From the cell containing the given text, extract its center point as (x, y) coordinate. 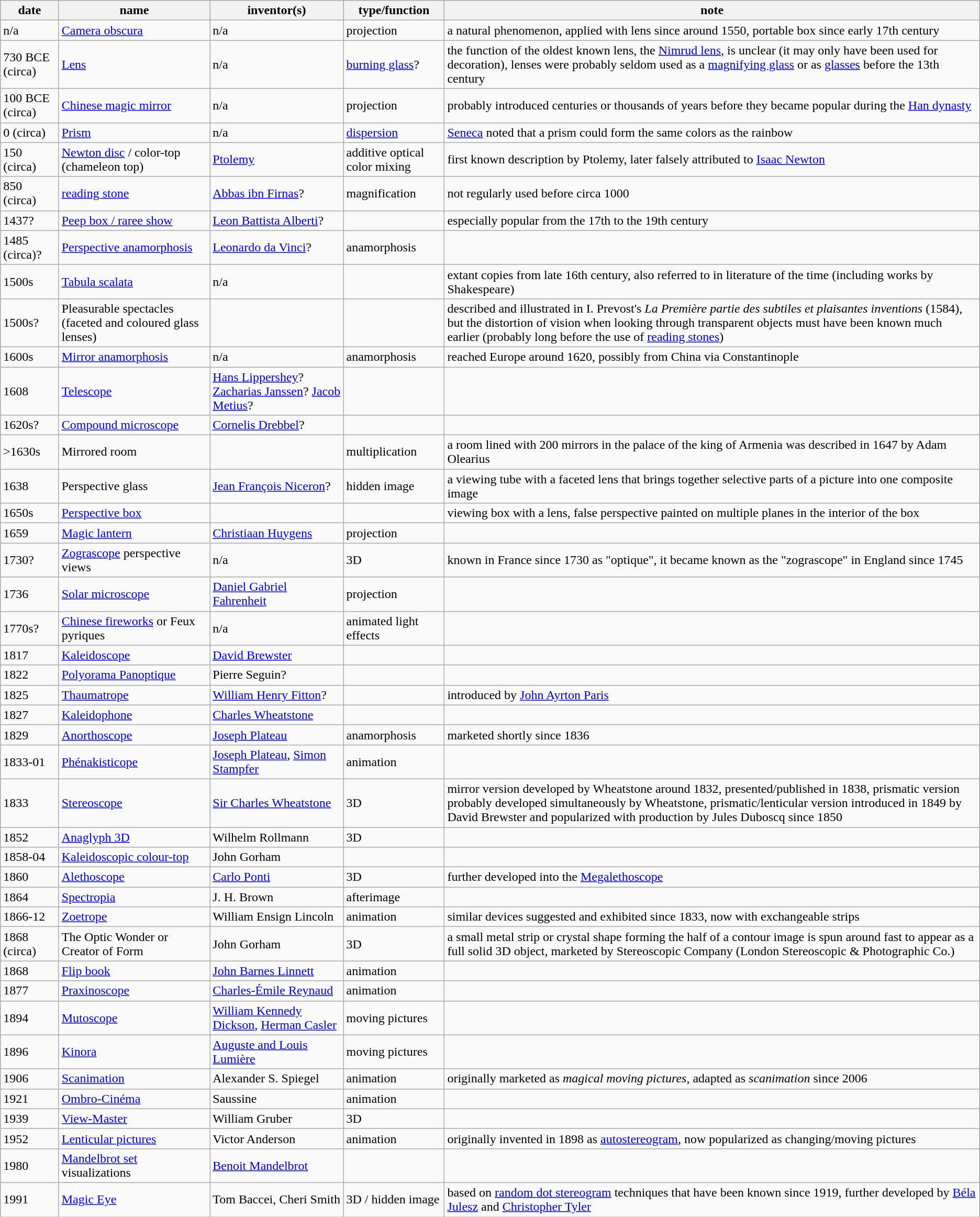
1822 (29, 675)
1991 (29, 1199)
1770s? (29, 628)
extant copies from late 16th century, also referred to in literature of the time (including works by Shakespeare) (712, 282)
Prism (134, 132)
1620s? (29, 425)
730 BCE (circa) (29, 64)
Saussine (276, 1099)
1600s (29, 357)
Mandelbrot set visualizations (134, 1166)
1736 (29, 594)
Alexander S. Spiegel (276, 1079)
Seneca noted that a prism could form the same colors as the rainbow (712, 132)
note (712, 10)
Cornelis Drebbel? (276, 425)
probably introduced centuries or thousands of years before they became popular during the Han dynasty (712, 106)
a room lined with 200 mirrors in the palace of the king of Armenia was described in 1647 by Adam Olearius (712, 452)
1500s (29, 282)
Chinese fireworks or Feux pyriques (134, 628)
Pierre Seguin? (276, 675)
J. H. Brown (276, 897)
1896 (29, 1052)
1500s? (29, 323)
Phénakisticope (134, 761)
William Ensign Lincoln (276, 917)
1860 (29, 877)
afterimage (394, 897)
marketed shortly since 1836 (712, 735)
100 BCE (circa) (29, 106)
Carlo Ponti (276, 877)
similar devices suggested and exhibited since 1833, now with exchangeable strips (712, 917)
Telescope (134, 391)
Mirror anamorphosis (134, 357)
date (29, 10)
Flip book (134, 971)
Perspective anamorphosis (134, 247)
originally invented in 1898 as autostereogram, now popularized as changing/moving pictures (712, 1138)
Abbas ibn Firnas? (276, 194)
Leonardo da Vinci? (276, 247)
especially popular from the 17th to the 19th century (712, 220)
1921 (29, 1099)
a viewing tube with a faceted lens that brings together selective parts of a picture into one composite image (712, 486)
additive optical color mixing (394, 159)
Charles Wheatstone (276, 715)
Tom Baccei, Cheri Smith (276, 1199)
1730? (29, 560)
1608 (29, 391)
1980 (29, 1166)
1650s (29, 513)
Thaumatrope (134, 695)
multiplication (394, 452)
Ptolemy (276, 159)
Lenticular pictures (134, 1138)
1864 (29, 897)
1833 (29, 803)
magnification (394, 194)
0 (circa) (29, 132)
Alethoscope (134, 877)
Daniel Gabriel Fahrenheit (276, 594)
1939 (29, 1119)
1825 (29, 695)
Chinese magic mirror (134, 106)
Mirrored room (134, 452)
Perspective box (134, 513)
1952 (29, 1138)
reading stone (134, 194)
Kaleidoscopic colour-top (134, 857)
1833-01 (29, 761)
burning glass? (394, 64)
Joseph Plateau, Simon Stampfer (276, 761)
Stereoscope (134, 803)
animated light effects (394, 628)
a natural phenomenon, applied with lens since around 1550, portable box since early 17th century (712, 30)
Spectropia (134, 897)
Auguste and Louis Lumière (276, 1052)
name (134, 10)
Ombro-Cinéma (134, 1099)
further developed into the Megalethoscope (712, 877)
1868 (29, 971)
Kaleidophone (134, 715)
Zograscope perspective views (134, 560)
1868 (circa) (29, 944)
Charles-Émile Reynaud (276, 991)
Leon Battista Alberti? (276, 220)
Compound microscope (134, 425)
Lens (134, 64)
Tabula scalata (134, 282)
Sir Charles Wheatstone (276, 803)
Newton disc / color-top (chameleon top) (134, 159)
David Brewster (276, 655)
Kinora (134, 1052)
1866-12 (29, 917)
Magic Eye (134, 1199)
Scanimation (134, 1079)
View-Master (134, 1119)
3D / hidden image (394, 1199)
not regularly used before circa 1000 (712, 194)
introduced by John Ayrton Paris (712, 695)
Wilhelm Rollmann (276, 837)
Hans Lippershey? Zacharias Janssen? Jacob Metius? (276, 391)
1906 (29, 1079)
Pleasurable spectacles (faceted and coloured glass lenses) (134, 323)
1829 (29, 735)
Camera obscura (134, 30)
150 (circa) (29, 159)
Victor Anderson (276, 1138)
William Henry Fitton? (276, 695)
William Gruber (276, 1119)
1659 (29, 533)
based on random dot stereogram techniques that have been known since 1919, further developed by Béla Julesz and Christopher Tyler (712, 1199)
reached Europe around 1620, possibly from China via Constantinople (712, 357)
Joseph Plateau (276, 735)
1437? (29, 220)
Praxinoscope (134, 991)
Kaleidoscope (134, 655)
1894 (29, 1018)
1817 (29, 655)
Zoetrope (134, 917)
Anaglyph 3D (134, 837)
Perspective glass (134, 486)
1827 (29, 715)
The Optic Wonder or Creator of Form (134, 944)
William Kennedy Dickson, Herman Casler (276, 1018)
dispersion (394, 132)
850 (circa) (29, 194)
Solar microscope (134, 594)
John Barnes Linnett (276, 971)
Christiaan Huygens (276, 533)
known in France since 1730 as "optique", it became known as the "zograscope" in England since 1745 (712, 560)
Jean François Niceron? (276, 486)
>1630s (29, 452)
viewing box with a lens, false perspective painted on multiple planes in the interior of the box (712, 513)
1877 (29, 991)
Benoit Mandelbrot (276, 1166)
1485 (circa)? (29, 247)
inventor(s) (276, 10)
Magic lantern (134, 533)
first known description by Ptolemy, later falsely attributed to Isaac Newton (712, 159)
Peep box / raree show (134, 220)
1858-04 (29, 857)
type/function (394, 10)
1638 (29, 486)
originally marketed as magical moving pictures, adapted as scanimation since 2006 (712, 1079)
Mutoscope (134, 1018)
hidden image (394, 486)
1852 (29, 837)
Polyorama Panoptique (134, 675)
Anorthoscope (134, 735)
